Determine the (X, Y) coordinate at the center of the cell enclosing the given text.  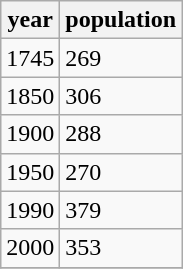
379 (121, 210)
1850 (30, 96)
353 (121, 248)
306 (121, 96)
year (30, 20)
1950 (30, 172)
population (121, 20)
1900 (30, 134)
288 (121, 134)
270 (121, 172)
1990 (30, 210)
1745 (30, 58)
269 (121, 58)
2000 (30, 248)
